Pinpoint the cell where the given text exists, returning its (X, Y) midpoint coordinate. 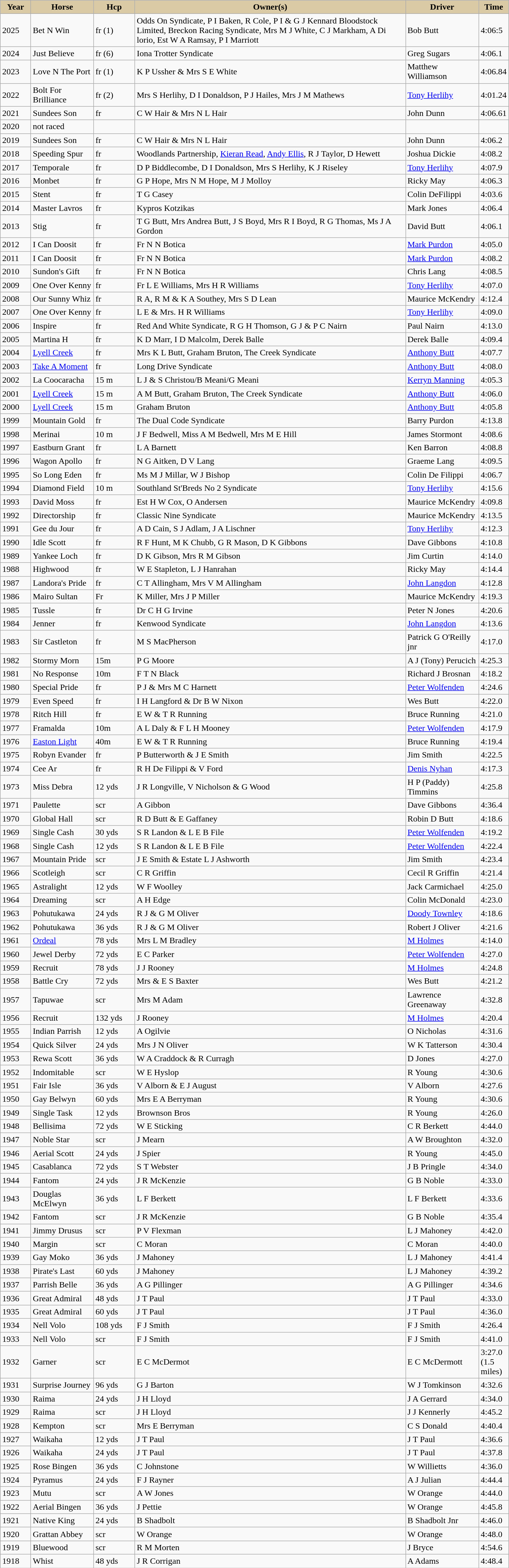
No Response (62, 674)
4:26.0 (494, 1113)
Bob Butt (442, 30)
1988 (16, 569)
Long Drive Syndicate (270, 366)
R H De Filippi & V Ford (270, 769)
15m (114, 660)
1954 (16, 1045)
C Johnstone (270, 1466)
4:19.4 (494, 742)
108 yds (114, 1325)
4:08.6 (494, 434)
W E Sticking (270, 1126)
4:08.0 (494, 366)
W F Woolley (270, 887)
C T Allingham, Mrs V M Allingham (270, 583)
1990 (16, 542)
Jenner (62, 623)
4:06.61 (494, 113)
A W Broughton (442, 1140)
Cecil R Griffin (442, 873)
Owner(s) (270, 7)
P Butterworth & J E Smith (270, 755)
1956 (16, 1018)
4:06.4 (494, 208)
4:24.8 (494, 968)
4:22.0 (494, 701)
2016 (16, 181)
1955 (16, 1031)
J Spier (270, 1153)
4:25.0 (494, 887)
4:32.8 (494, 999)
2022 (16, 95)
1936 (16, 1298)
Indomitable (62, 1072)
1970 (16, 819)
K D Marr, I D Malcolm, Derek Balle (270, 339)
1937 (16, 1285)
P G Moore (270, 660)
E C Parker (270, 954)
1940 (16, 1244)
1966 (16, 873)
2003 (16, 366)
1947 (16, 1140)
K P Ussher & Mrs S E White (270, 72)
4:39.2 (494, 1271)
40m (114, 742)
Inspire (62, 326)
Red And White Syndicate, R G H Thomson, G J & P C Nairn (270, 326)
4:31.6 (494, 1031)
2005 (16, 339)
A H Edge (270, 900)
M S MacPherson (270, 642)
1918 (16, 1561)
Peter N Jones (442, 610)
Greg Sugars (442, 53)
V Alborn (442, 1085)
Global Hall (62, 819)
Casablanca (62, 1167)
Merinai (62, 434)
4:06.0 (494, 393)
4:22.5 (494, 755)
4:17.0 (494, 642)
4:33.6 (494, 1198)
Mairo Sultan (62, 596)
Southland St'Breds No 2 Syndicate (270, 488)
Idle Scott (62, 542)
Astralight (62, 887)
1965 (16, 887)
So Long Eden (62, 475)
I H Langford & Dr B W Nixon (270, 701)
Easton Light (62, 742)
Rose Bingen (62, 1466)
Stig (62, 226)
4:20.4 (494, 1018)
Colin DeFilippi (442, 194)
4:06.7 (494, 475)
Just Believe (62, 53)
4:09.8 (494, 502)
1928 (16, 1426)
4:13.5 (494, 515)
Kypros Kotzikas (270, 208)
4:41.4 (494, 1258)
Chris Lang (442, 272)
4:13.6 (494, 623)
1938 (16, 1271)
2015 (16, 194)
Iona Trotter Syndicate (270, 53)
4:17.9 (494, 728)
Denis Nyhan (442, 769)
Landora's Pride (62, 583)
Grattan Abbey (62, 1534)
Martina H (62, 339)
1924 (16, 1480)
2010 (16, 272)
Sir Castleton (62, 642)
4:32.6 (494, 1385)
1986 (16, 596)
J Rooney (270, 1018)
4:45.2 (494, 1412)
David Moss (62, 502)
Mrs & E S Baxter (270, 981)
4:54.6 (494, 1547)
Dreaming (62, 900)
1929 (16, 1412)
Year (16, 7)
Scotleigh (62, 873)
1930 (16, 1399)
Ordeal (62, 941)
1935 (16, 1312)
C R Berkett (442, 1126)
1995 (16, 475)
R F Hunt, M K Chubb, G R Mason, D K Gibbons (270, 542)
4:17.3 (494, 769)
Wagon Apollo (62, 461)
W K Tatterson (442, 1045)
The Dual Code Syndicate (270, 420)
Mrs E A Berryman (270, 1099)
1996 (16, 461)
G J Barton (270, 1385)
Diamond Field (62, 488)
Driver (442, 7)
4:46.0 (494, 1520)
4:01.24 (494, 95)
4:06.84 (494, 72)
W J Tomkinson (442, 1385)
1949 (16, 1113)
Jack Carmichael (442, 887)
Doody Townley (442, 914)
4:05.0 (494, 245)
R M Morten (270, 1547)
4:19.3 (494, 596)
4:21.6 (494, 927)
Robyn Evander (62, 755)
Bellisima (62, 1126)
1999 (16, 420)
4:36.6 (494, 1439)
2017 (16, 167)
3:27.0 (1.5 miles) (494, 1362)
K Miller, Mrs J P Miller (270, 596)
4:06.2 (494, 140)
4:27.6 (494, 1085)
4:40.0 (494, 1244)
4:24.6 (494, 687)
Bolt For Brilliance (62, 95)
1987 (16, 583)
2020 (16, 127)
L J & S Christou/B Meani/G Meani (270, 380)
Speeding Spur (62, 154)
Jewel Derby (62, 954)
Indian Parrish (62, 1031)
T G Casey (270, 194)
1943 (16, 1198)
4:08.5 (494, 272)
1975 (16, 755)
Graeme Lang (442, 461)
1958 (16, 981)
4:06.3 (494, 181)
4:30.4 (494, 1045)
Aerial Scott (62, 1153)
Ken Barron (442, 448)
4:21.4 (494, 873)
30 yds (114, 832)
Surprise Journey (62, 1385)
Noble Star (62, 1140)
W E Stapleton, L J Hanrahan (270, 569)
A Adams (442, 1561)
J Bryce (442, 1547)
Stent (62, 194)
4:09.5 (494, 461)
4:44.4 (494, 1480)
Mountain Gold (62, 420)
4:20.6 (494, 610)
2002 (16, 380)
Gay Moko (62, 1258)
F J Rayner (270, 1480)
1976 (16, 742)
H P (Paddy) Timmins (442, 787)
1919 (16, 1547)
4:03.6 (494, 194)
1941 (16, 1231)
2000 (16, 407)
4:45.0 (494, 1153)
C R Griffin (270, 873)
Mutu (62, 1493)
R D Butt & E Gaffaney (270, 819)
Paulette (62, 805)
Tapuwae (62, 999)
4:37.8 (494, 1453)
Stormy Morn (62, 660)
Temporale (62, 167)
D Jones (442, 1058)
4:12.3 (494, 529)
Richard J Brosnan (442, 674)
Robin D Butt (442, 819)
Garner (62, 1362)
2021 (16, 113)
Rewa Scott (62, 1058)
Horse (62, 7)
4:09.4 (494, 339)
1948 (16, 1126)
James Stormont (442, 434)
2007 (16, 312)
Matthew Williamson (442, 72)
2019 (16, 140)
Derek Balle (442, 339)
Fair Isle (62, 1085)
Colin De Filippi (442, 475)
1963 (16, 914)
E C McDermot (270, 1362)
W E Hyslop (270, 1072)
4:22.4 (494, 846)
4:23.0 (494, 900)
E C McDermott (442, 1362)
4:06:5 (494, 30)
4:48.4 (494, 1561)
Yankee Loch (62, 556)
1998 (16, 434)
Robert J Oliver (442, 927)
A Gibbon (270, 805)
1950 (16, 1099)
4:07.9 (494, 167)
Quick Silver (62, 1045)
1974 (16, 769)
1983 (16, 642)
2009 (16, 285)
1944 (16, 1180)
Lawrence Greenaway (442, 999)
4:25.8 (494, 787)
V Alborn & E J August (270, 1085)
1934 (16, 1325)
Paul Nairn (442, 326)
1921 (16, 1520)
Ritch Hill (62, 714)
Margin (62, 1244)
1969 (16, 832)
A J Julian (442, 1480)
P J & Mrs M C Harnett (270, 687)
Miss Debra (62, 787)
4:13.8 (494, 420)
4:15.6 (494, 488)
J R Corrigan (270, 1561)
Woodlands Partnership, Kieran Read, Andy Ellis, R J Taylor, D Hewett (270, 154)
N G Aitken, D V Lang (270, 461)
C S Donald (442, 1426)
1927 (16, 1439)
A L Daly & F L H Mooney (270, 728)
4:09.0 (494, 312)
1997 (16, 448)
Love N The Port (62, 72)
4:12.4 (494, 299)
fr (2) (114, 95)
Framalda (62, 728)
J Mearn (270, 1140)
Directorship (62, 515)
Joshua Dickie (442, 154)
1960 (16, 954)
Fr (114, 596)
B Shadbolt Jnr (442, 1520)
4:19.2 (494, 832)
J J Rooney (270, 968)
fr (6) (114, 53)
1945 (16, 1167)
1942 (16, 1217)
4:34.6 (494, 1285)
L A Barnett (270, 448)
Master Lavros (62, 208)
1973 (16, 787)
Native King (62, 1520)
Kerryn Manning (442, 380)
1922 (16, 1507)
Gee du Jour (62, 529)
S T Webster (270, 1167)
J R Longville, V Nicholson & G Wood (270, 787)
J J Kennerly (442, 1412)
1964 (16, 900)
1992 (16, 515)
Bluewood (62, 1547)
1985 (16, 610)
Mrs E Berryman (270, 1426)
2014 (16, 208)
4:12.8 (494, 583)
1971 (16, 805)
1979 (16, 701)
2008 (16, 299)
1959 (16, 968)
Mrs L M Bradley (270, 941)
2006 (16, 326)
A J (Tony) Perucich (442, 660)
Kempton (62, 1426)
2018 (16, 154)
La Coocaracha (62, 380)
1923 (16, 1493)
2024 (16, 53)
1967 (16, 859)
Special Pride (62, 687)
L E & Mrs. H R Williams (270, 312)
Eastburn Grant (62, 448)
Take A Moment (62, 366)
Pirate's Last (62, 1271)
A M Butt, Graham Bruton, The Creek Syndicate (270, 393)
G P Hope, Mrs N M Hope, M J Molloy (270, 181)
Fr L E Williams, Mrs H R Williams (270, 285)
Bet N Win (62, 30)
1981 (16, 674)
B Shadbolt (270, 1520)
W Willietts (442, 1466)
Mark Jones (442, 208)
J A Gerrard (442, 1399)
1952 (16, 1072)
1961 (16, 941)
4:21.2 (494, 981)
1977 (16, 728)
A Ogilvie (270, 1031)
Douglas McElwyn (62, 1198)
2011 (16, 258)
R A, R M & K A Southey, Mrs S D Lean (270, 299)
4:35.4 (494, 1217)
Jim Curtin (442, 556)
1962 (16, 927)
1991 (16, 529)
Graham Bruton (270, 407)
J Pettie (270, 1507)
Est H W Cox, O Andersen (270, 502)
Whist (62, 1561)
Pyramus (62, 1480)
Barry Purdon (442, 420)
4:13.0 (494, 326)
J F Bedwell, Miss A M Bedwell, Mrs M E Hill (270, 434)
D P Biddlecombe, D I Donaldson, Mrs S Herlihy, K J Riseley (270, 167)
4:42.0 (494, 1231)
Tussle (62, 610)
Dr C H G Irvine (270, 610)
2025 (16, 30)
2013 (16, 226)
1939 (16, 1258)
132 yds (114, 1018)
J B Pringle (442, 1167)
1946 (16, 1153)
4:32.0 (494, 1140)
1953 (16, 1058)
1994 (16, 488)
Gay Belwyn (62, 1099)
Hcp (114, 7)
1982 (16, 660)
4:18.2 (494, 674)
F T N Black (270, 674)
1933 (16, 1339)
1989 (16, 556)
Aerial Bingen (62, 1507)
1951 (16, 1085)
2004 (16, 353)
96 yds (114, 1385)
Our Sunny Whiz (62, 299)
4:21.0 (494, 714)
4:23.4 (494, 859)
1968 (16, 846)
4:08.8 (494, 448)
2001 (16, 393)
W A Craddock & R Curragh (270, 1058)
Cee Ar (62, 769)
Colin McDonald (442, 900)
J E Smith & Estate L J Ashworth (270, 859)
David Butt (442, 226)
Brownson Bros (270, 1113)
Mrs K L Butt, Graham Bruton, The Creek Syndicate (270, 353)
A W Jones (270, 1493)
4:05.8 (494, 407)
4:45.8 (494, 1507)
A D Cain, S J Adlam, J A Lischner (270, 529)
Battle Cry (62, 981)
Ms M J Millar, W J Bishop (270, 475)
4:26.4 (494, 1325)
Sundon's Gift (62, 272)
1957 (16, 999)
4:14.4 (494, 569)
D K Gibson, Mrs R M Gibson (270, 556)
Mrs M Adam (270, 999)
Single Task (62, 1113)
1926 (16, 1453)
P V Flexman (270, 1231)
1993 (16, 502)
4:40.4 (494, 1426)
Time (494, 7)
not raced (62, 127)
4:07.7 (494, 353)
Kenwood Syndicate (270, 623)
Even Speed (62, 701)
4:36.4 (494, 805)
O Nicholas (442, 1031)
1978 (16, 714)
Mrs S Herlihy, D I Donaldson, P J Hailes, Mrs J M Mathews (270, 95)
Monbet (62, 181)
Jimmy Drusus (62, 1231)
T G Butt, Mrs Andrea Butt, J S Boyd, Mrs R I Boyd, R G Thomas, Ms J A Gordon (270, 226)
1920 (16, 1534)
Mountain Pride (62, 859)
Parrish Belle (62, 1285)
2023 (16, 72)
4:48.0 (494, 1534)
Classic Nine Syndicate (270, 515)
4:07.0 (494, 285)
1980 (16, 687)
Highwood (62, 569)
4:25.3 (494, 660)
Patrick G O'Reilly jnr (442, 642)
2012 (16, 245)
1925 (16, 1466)
4:10.8 (494, 542)
1984 (16, 623)
4:41.0 (494, 1339)
1931 (16, 1385)
Mrs J N Oliver (270, 1045)
1932 (16, 1362)
4:05.3 (494, 380)
